Return the (x, y) coordinate for the center point of the cell that contains the specified text.  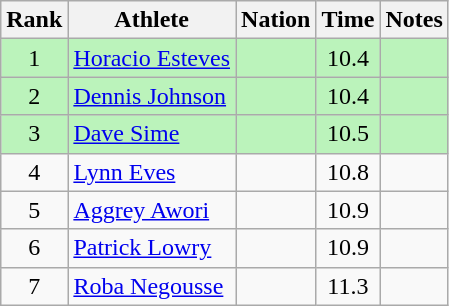
11.3 (348, 286)
Notes (414, 20)
7 (34, 286)
2 (34, 96)
Nation (276, 20)
Dave Sime (152, 134)
Roba Negousse (152, 286)
4 (34, 172)
Lynn Eves (152, 172)
10.8 (348, 172)
3 (34, 134)
Aggrey Awori (152, 210)
10.5 (348, 134)
Rank (34, 20)
Dennis Johnson (152, 96)
6 (34, 248)
5 (34, 210)
1 (34, 58)
Patrick Lowry (152, 248)
Horacio Esteves (152, 58)
Athlete (152, 20)
Time (348, 20)
